Provide the (x, y) coordinate of the cell's center where the given text is located.  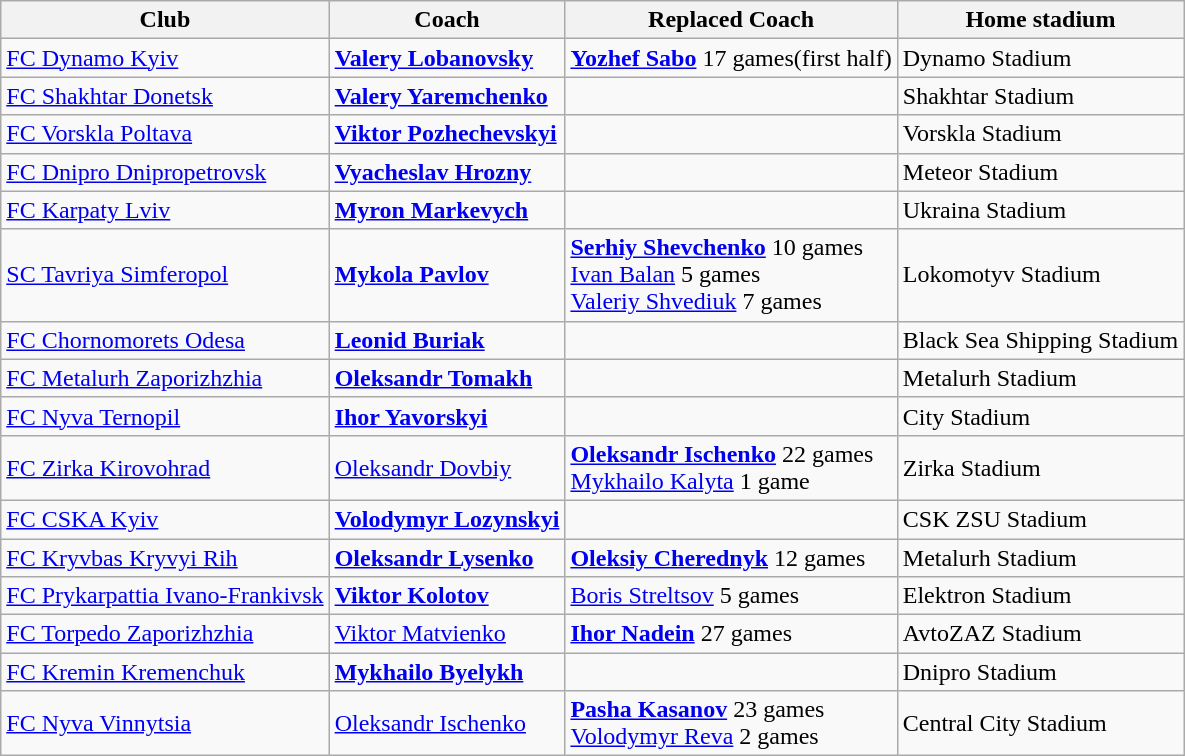
Leonid Buriak (447, 340)
FC Kryvbas Kryvyi Rih (165, 557)
FC Zirka Kirovohrad (165, 468)
Club (165, 20)
Valery Yaremchenko (447, 96)
Yozhef Sabo 17 games(first half) (731, 58)
Coach (447, 20)
FC Chornomorets Odesa (165, 340)
FC Torpedo Zaporizhzhia (165, 634)
FC Metalurh Zaporizhzhia (165, 378)
FC Shakhtar Donetsk (165, 96)
Vorskla Stadium (1040, 134)
Myron Markevych (447, 210)
Home stadium (1040, 20)
FC Vorskla Poltava (165, 134)
Valery Lobanovsky (447, 58)
Oleksandr Lysenko (447, 557)
Viktor Matvienko (447, 634)
Oleksandr Ischenko 22 games Mykhailo Kalyta 1 game (731, 468)
FC CSKA Kyiv (165, 519)
FC Nyva Vinnytsia (165, 724)
City Stadium (1040, 416)
FC Karpaty Lviv (165, 210)
Ihor Nadein 27 games (731, 634)
Central City Stadium (1040, 724)
AvtoZAZ Stadium (1040, 634)
Boris Streltsov 5 games (731, 596)
Ukraina Stadium (1040, 210)
FC Dnipro Dnipropetrovsk (165, 172)
Mykola Pavlov (447, 275)
Viktor Kolotov (447, 596)
Shakhtar Stadium (1040, 96)
FC Nyva Ternopil (165, 416)
Oleksandr Tomakh (447, 378)
Oleksandr Dovbiy (447, 468)
Black Sea Shipping Stadium (1040, 340)
Ihor Yavorskyi (447, 416)
FC Dynamo Kyiv (165, 58)
Mykhailo Byelykh (447, 672)
Meteor Stadium (1040, 172)
Viktor Pozhechevskyi (447, 134)
Zirka Stadium (1040, 468)
Serhiy Shevchenko 10 games Ivan Balan 5 games Valeriy Shvediuk 7 games (731, 275)
Dynamo Stadium (1040, 58)
Vyacheslav Hrozny (447, 172)
SC Tavriya Simferopol (165, 275)
Replaced Coach (731, 20)
FC Prykarpattia Ivano-Frankivsk (165, 596)
CSK ZSU Stadium (1040, 519)
FC Kremin Kremenchuk (165, 672)
Volodymyr Lozynskyi (447, 519)
Pasha Kasanov 23 games Volodymyr Reva 2 games (731, 724)
Lokomotyv Stadium (1040, 275)
Dnipro Stadium (1040, 672)
Elektron Stadium (1040, 596)
Oleksandr Ischenko (447, 724)
Oleksiy Cherednyk 12 games (731, 557)
